Scan for the cell matching the given text and deliver its (X, Y) coordinate at center. 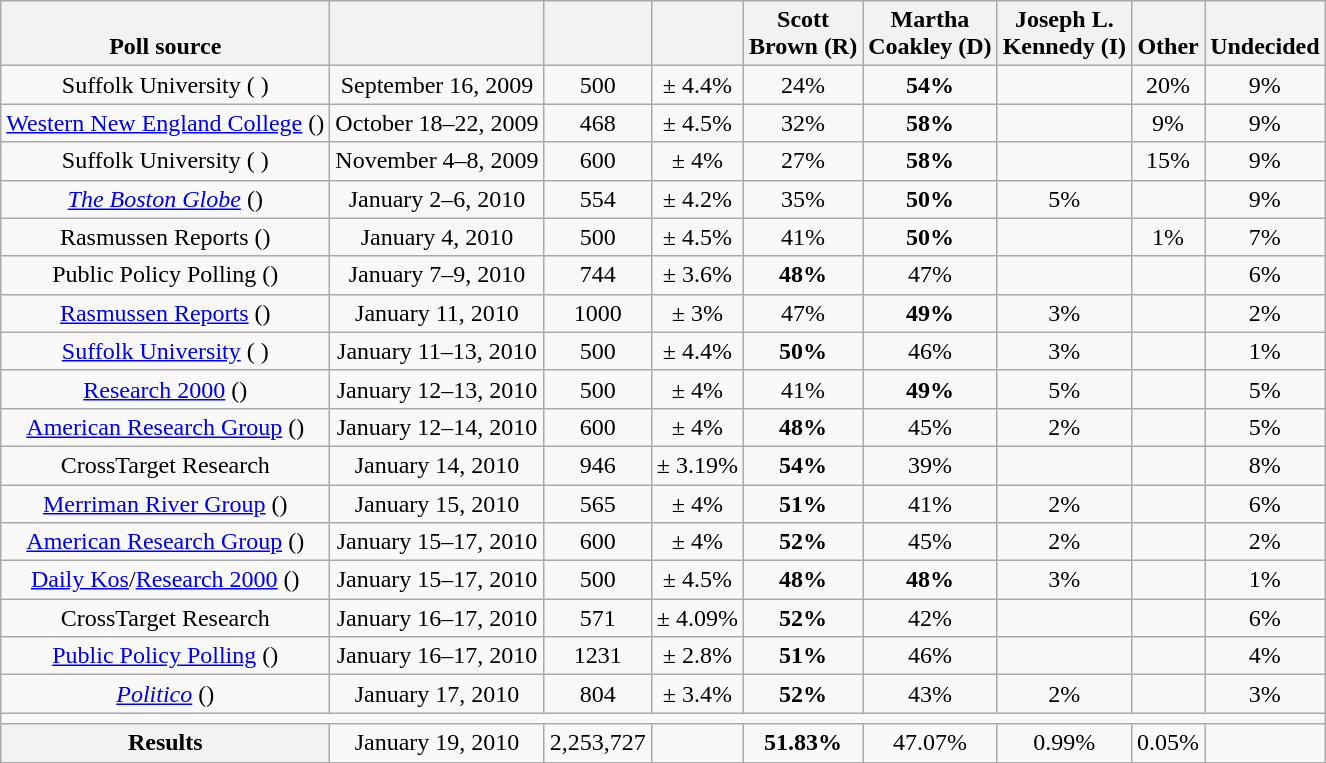
± 3.19% (697, 465)
October 18–22, 2009 (437, 123)
January 12–13, 2010 (437, 389)
November 4–8, 2009 (437, 161)
0.05% (1168, 743)
27% (802, 161)
January 2–6, 2010 (437, 199)
2,253,727 (598, 743)
Politico () (166, 694)
468 (598, 123)
47.07% (930, 743)
43% (930, 694)
51.83% (802, 743)
Undecided (1265, 34)
The Boston Globe () (166, 199)
Daily Kos/Research 2000 () (166, 580)
571 (598, 618)
January 15, 2010 (437, 503)
January 4, 2010 (437, 237)
8% (1265, 465)
Other (1168, 34)
± 3% (697, 313)
35% (802, 199)
January 17, 2010 (437, 694)
42% (930, 618)
MarthaCoakley (D) (930, 34)
1000 (598, 313)
Results (166, 743)
7% (1265, 237)
Joseph L.Kennedy (I) (1064, 34)
± 3.4% (697, 694)
± 3.6% (697, 275)
804 (598, 694)
4% (1265, 656)
Poll source (166, 34)
January 7–9, 2010 (437, 275)
September 16, 2009 (437, 85)
39% (930, 465)
Research 2000 () (166, 389)
946 (598, 465)
15% (1168, 161)
Merriman River Group () (166, 503)
± 4.09% (697, 618)
January 11–13, 2010 (437, 351)
744 (598, 275)
0.99% (1064, 743)
± 2.8% (697, 656)
32% (802, 123)
± 4.2% (697, 199)
20% (1168, 85)
January 19, 2010 (437, 743)
Western New England College () (166, 123)
554 (598, 199)
January 11, 2010 (437, 313)
ScottBrown (R) (802, 34)
1231 (598, 656)
January 14, 2010 (437, 465)
565 (598, 503)
January 12–14, 2010 (437, 427)
24% (802, 85)
